Find where the given text appears and provide that cell's center as [X, Y] coordinate. 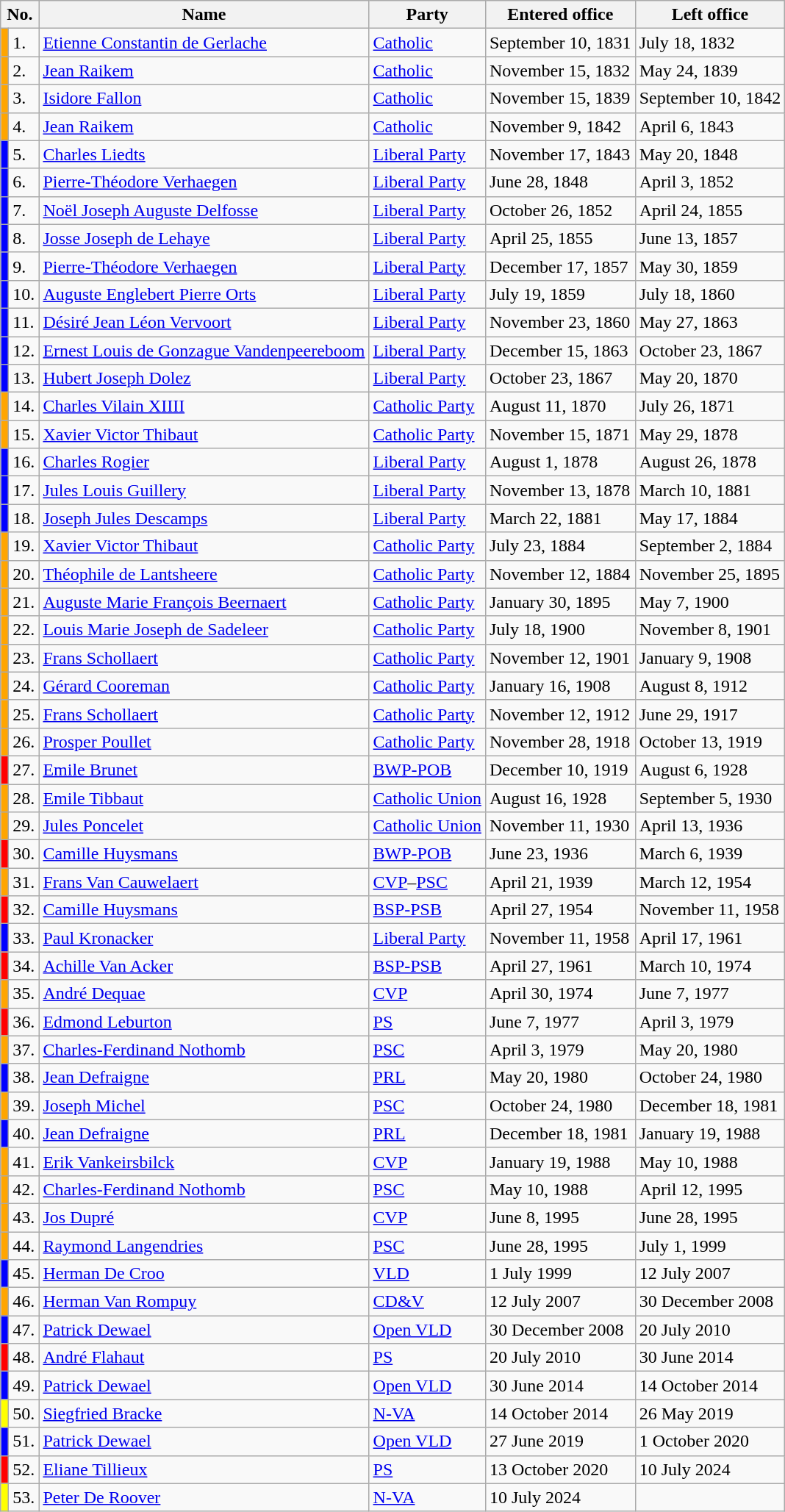
40. [24, 1133]
24. [24, 686]
July 1, 1999 [710, 1246]
25. [24, 714]
Ernest Louis de Gonzague Vandenpeereboom [204, 351]
VLD [427, 1274]
May 20, 1870 [710, 379]
Paul Kronacker [204, 938]
Gérard Cooreman [204, 686]
November 12, 1901 [560, 658]
September 2, 1884 [710, 546]
18. [24, 518]
April 25, 1855 [560, 238]
April 24, 1855 [710, 210]
August 16, 1928 [560, 798]
43. [24, 1217]
April 17, 1961 [710, 938]
Auguste Englebert Pierre Orts [204, 294]
1 July 1999 [560, 1274]
November 11, 1930 [560, 826]
9. [24, 266]
Raymond Langendries [204, 1246]
38. [24, 1078]
Josse Joseph de Lehaye [204, 238]
Name [204, 15]
November 9, 1842 [560, 126]
Charles Vilain XIIII [204, 406]
January 16, 1908 [560, 686]
15. [24, 434]
May 20, 1848 [710, 154]
December 10, 1919 [560, 770]
26. [24, 742]
34. [24, 966]
Louis Marie Joseph de Sadeleer [204, 630]
12. [24, 351]
November 12, 1912 [560, 714]
45. [24, 1274]
May 17, 1884 [710, 518]
Emile Tibbaut [204, 798]
36. [24, 1022]
April 13, 1936 [710, 826]
November 28, 1918 [560, 742]
July 23, 1884 [560, 546]
42. [24, 1189]
Peter De Roover [204, 1497]
30. [24, 854]
46. [24, 1302]
22. [24, 630]
Auguste Marie François Beernaert [204, 602]
November 23, 1860 [560, 322]
July 26, 1871 [710, 406]
August 1, 1878 [560, 462]
November 8, 1901 [710, 630]
17. [24, 490]
Herman Van Rompuy [204, 1302]
27. [24, 770]
32. [24, 910]
Charles Rogier [204, 462]
49. [24, 1386]
48. [24, 1358]
June 13, 1857 [710, 238]
November 17, 1843 [560, 154]
June 8, 1995 [560, 1217]
November 25, 1895 [710, 574]
November 13, 1878 [560, 490]
October 13, 1919 [710, 742]
July 18, 1832 [710, 43]
July 19, 1859 [560, 294]
5. [24, 154]
13. [24, 379]
Left office [710, 15]
André Flahaut [204, 1358]
No. [20, 15]
1. [24, 43]
13 October 2020 [560, 1469]
August 6, 1928 [710, 770]
April 3, 1852 [710, 182]
September 10, 1831 [560, 43]
June 23, 1936 [560, 854]
27 June 2019 [560, 1441]
8. [24, 238]
20. [24, 574]
Hubert Joseph Dolez [204, 379]
29. [24, 826]
April 27, 1954 [560, 910]
Herman De Croo [204, 1274]
Prosper Poullet [204, 742]
CD&V [427, 1302]
41. [24, 1161]
Théophile de Lantsheere [204, 574]
Noël Joseph Auguste Delfosse [204, 210]
Erik Vankeirsbilck [204, 1161]
March 22, 1881 [560, 518]
21. [24, 602]
January 30, 1895 [560, 602]
May 27, 1863 [710, 322]
Etienne Constantin de Gerlache [204, 43]
4. [24, 126]
April 21, 1939 [560, 882]
December 15, 1863 [560, 351]
50. [24, 1414]
April 30, 1974 [560, 994]
Désiré Jean Léon Vervoort [204, 322]
Charles Liedts [204, 154]
André Dequae [204, 994]
August 26, 1878 [710, 462]
51. [24, 1441]
Eliane Tillieux [204, 1469]
47. [24, 1330]
Joseph Michel [204, 1106]
7. [24, 210]
Jules Poncelet [204, 826]
37. [24, 1050]
28. [24, 798]
Jules Louis Guillery [204, 490]
April 12, 1995 [710, 1189]
May 7, 1900 [710, 602]
July 18, 1860 [710, 294]
May 30, 1859 [710, 266]
June 28, 1848 [560, 182]
Jos Dupré [204, 1217]
52. [24, 1469]
January 9, 1908 [710, 658]
2. [24, 71]
December 17, 1857 [560, 266]
3. [24, 98]
10. [24, 294]
July 18, 1900 [560, 630]
39. [24, 1106]
Achille Van Acker [204, 966]
March 10, 1881 [710, 490]
November 15, 1871 [560, 434]
May 24, 1839 [710, 71]
March 6, 1939 [710, 854]
1 October 2020 [710, 1441]
Party [427, 15]
Emile Brunet [204, 770]
March 10, 1974 [710, 966]
Frans Van Cauwelaert [204, 882]
October 26, 1852 [560, 210]
19. [24, 546]
Edmond Leburton [204, 1022]
26 May 2019 [710, 1414]
44. [24, 1246]
April 27, 1961 [560, 966]
Entered office [560, 15]
16. [24, 462]
March 12, 1954 [710, 882]
May 29, 1878 [710, 434]
November 15, 1839 [560, 98]
Isidore Fallon [204, 98]
August 8, 1912 [710, 686]
53. [24, 1497]
June 29, 1917 [710, 714]
April 6, 1843 [710, 126]
14. [24, 406]
31. [24, 882]
CVP–PSC [427, 882]
November 12, 1884 [560, 574]
6. [24, 182]
Siegfried Bracke [204, 1414]
November 15, 1832 [560, 71]
23. [24, 658]
Joseph Jules Descamps [204, 518]
11. [24, 322]
August 11, 1870 [560, 406]
35. [24, 994]
33. [24, 938]
September 10, 1842 [710, 98]
September 5, 1930 [710, 798]
